Extract the [X, Y] coordinate from the center of the cell holding the provided text.  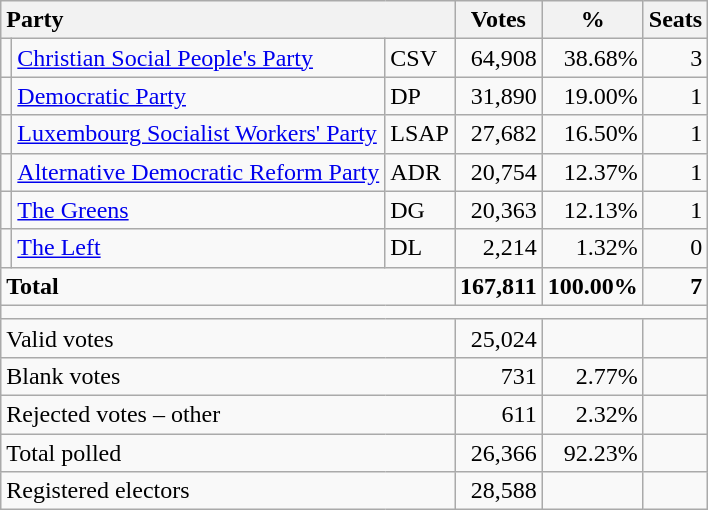
92.23% [592, 453]
% [592, 20]
Democratic Party [198, 96]
Seats [675, 20]
27,682 [498, 134]
12.37% [592, 172]
611 [498, 414]
2.77% [592, 376]
731 [498, 376]
7 [675, 286]
Valid votes [228, 338]
16.50% [592, 134]
LSAP [420, 134]
31,890 [498, 96]
26,366 [498, 453]
0 [675, 248]
DL [420, 248]
Rejected votes – other [228, 414]
The Greens [198, 210]
20,363 [498, 210]
25,024 [498, 338]
Registered electors [228, 491]
2,214 [498, 248]
CSV [420, 58]
167,811 [498, 286]
12.13% [592, 210]
3 [675, 58]
100.00% [592, 286]
Luxembourg Socialist Workers' Party [198, 134]
Blank votes [228, 376]
20,754 [498, 172]
DP [420, 96]
DG [420, 210]
38.68% [592, 58]
Total [228, 286]
28,588 [498, 491]
The Left [198, 248]
ADR [420, 172]
1.32% [592, 248]
64,908 [498, 58]
2.32% [592, 414]
Votes [498, 20]
Alternative Democratic Reform Party [198, 172]
Party [228, 20]
Total polled [228, 453]
Christian Social People's Party [198, 58]
19.00% [592, 96]
